Find where the given text appears and provide that cell's center as [x, y] coordinate. 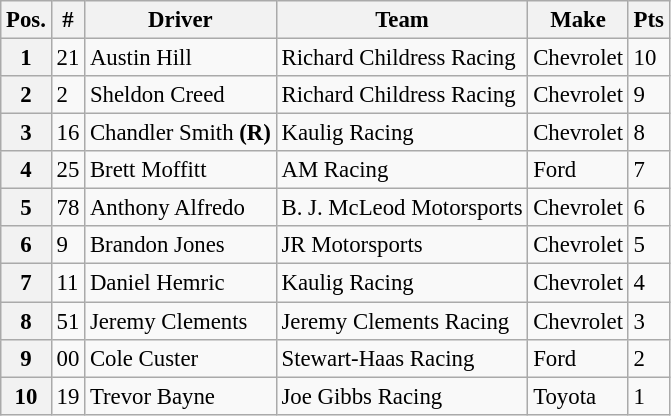
51 [68, 321]
Daniel Hemric [181, 283]
21 [68, 58]
Austin Hill [181, 58]
Trevor Bayne [181, 396]
Toyota [578, 396]
Cole Custer [181, 358]
25 [68, 170]
Make [578, 20]
Stewart-Haas Racing [402, 358]
78 [68, 208]
11 [68, 283]
Team [402, 20]
Anthony Alfredo [181, 208]
Brandon Jones [181, 245]
Chandler Smith (R) [181, 133]
Pos. [26, 20]
19 [68, 396]
Sheldon Creed [181, 95]
16 [68, 133]
AM Racing [402, 170]
B. J. McLeod Motorsports [402, 208]
JR Motorsports [402, 245]
Pts [648, 20]
00 [68, 358]
Driver [181, 20]
Jeremy Clements Racing [402, 321]
Joe Gibbs Racing [402, 396]
Brett Moffitt [181, 170]
Jeremy Clements [181, 321]
# [68, 20]
